For the text-containing cell, return its midpoint in [X, Y] coordinate format. 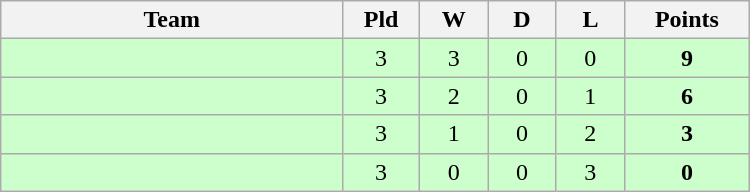
Team [172, 20]
Points [688, 20]
9 [688, 58]
Pld [382, 20]
D [522, 20]
L [590, 20]
6 [688, 96]
W [453, 20]
